Provide the (x, y) coordinate of the cell's center where the given text is located.  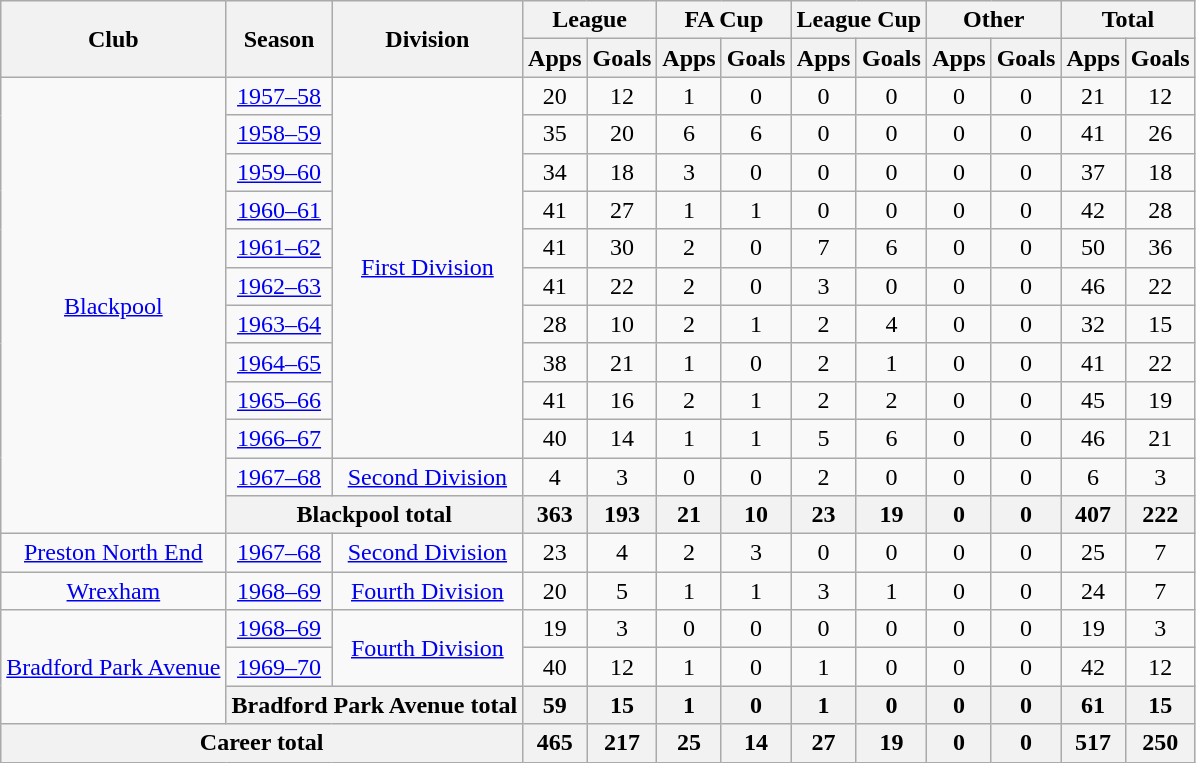
50 (1093, 248)
Preston North End (114, 553)
Wrexham (114, 591)
1963–64 (279, 324)
36 (1160, 248)
16 (622, 400)
250 (1160, 743)
First Division (427, 268)
1959–60 (279, 172)
59 (555, 705)
34 (555, 172)
1965–66 (279, 400)
Blackpool (114, 306)
League (590, 20)
37 (1093, 172)
407 (1093, 515)
FA Cup (724, 20)
363 (555, 515)
Career total (262, 743)
217 (622, 743)
24 (1093, 591)
Total (1128, 20)
193 (622, 515)
517 (1093, 743)
1969–70 (279, 667)
30 (622, 248)
Division (427, 39)
61 (1093, 705)
1957–58 (279, 96)
1964–65 (279, 362)
1961–62 (279, 248)
1962–63 (279, 286)
1958–59 (279, 134)
Club (114, 39)
26 (1160, 134)
1960–61 (279, 210)
38 (555, 362)
32 (1093, 324)
Bradford Park Avenue (114, 667)
35 (555, 134)
465 (555, 743)
Other (994, 20)
League Cup (859, 20)
222 (1160, 515)
Season (279, 39)
Blackpool total (374, 515)
Bradford Park Avenue total (374, 705)
45 (1093, 400)
1966–67 (279, 438)
